From the cell containing the given text, extract its center point as [X, Y] coordinate. 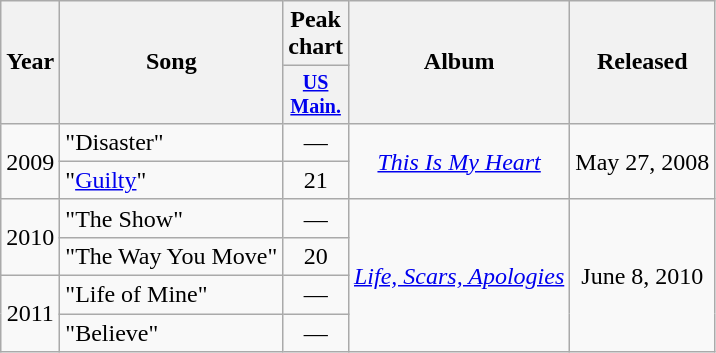
Released [642, 62]
June 8, 2010 [642, 275]
"The Show" [172, 218]
2011 [30, 314]
21 [316, 180]
Life, Scars, Apologies [458, 275]
"Life of Mine" [172, 295]
2010 [30, 237]
Peak chart [316, 34]
"Guilty" [172, 180]
Year [30, 62]
USMain. [316, 94]
"Believe" [172, 333]
May 27, 2008 [642, 161]
"Disaster" [172, 142]
20 [316, 256]
Song [172, 62]
"The Way You Move" [172, 256]
This Is My Heart [458, 161]
Album [458, 62]
2009 [30, 161]
